Capture the cell that displays the provided text and extract its (X, Y) central coordinate. 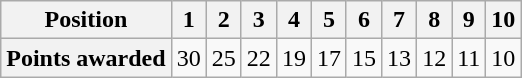
6 (364, 20)
2 (224, 20)
17 (328, 58)
25 (224, 58)
4 (294, 20)
13 (400, 58)
12 (434, 58)
3 (258, 20)
22 (258, 58)
5 (328, 20)
Points awarded (86, 58)
Position (86, 20)
30 (188, 58)
8 (434, 20)
9 (469, 20)
11 (469, 58)
15 (364, 58)
19 (294, 58)
7 (400, 20)
1 (188, 20)
